Detect which cell encompasses the target text, then output its (X, Y) center coordinate. 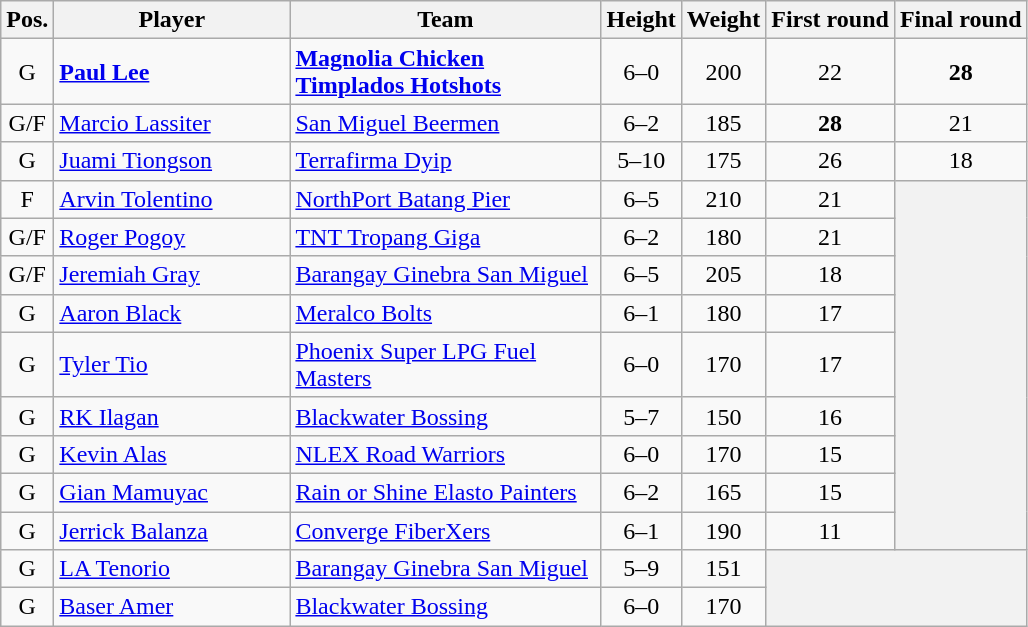
NLEX Road Warriors (446, 454)
151 (723, 569)
210 (723, 199)
San Miguel Beermen (446, 123)
NorthPort Batang Pier (446, 199)
Gian Mamuyac (172, 492)
150 (723, 416)
Converge FiberXers (446, 531)
22 (830, 72)
190 (723, 531)
F (28, 199)
Roger Pogoy (172, 237)
Team (446, 20)
16 (830, 416)
11 (830, 531)
Jerrick Balanza (172, 531)
LA Tenorio (172, 569)
Jeremiah Gray (172, 275)
5–7 (641, 416)
Marcio Lassiter (172, 123)
5–9 (641, 569)
Pos. (28, 20)
First round (830, 20)
Magnolia Chicken Timplados Hotshots (446, 72)
Paul Lee (172, 72)
Arvin Tolentino (172, 199)
Rain or Shine Elasto Painters (446, 492)
185 (723, 123)
Player (172, 20)
5–10 (641, 161)
Terrafirma Dyip (446, 161)
Weight (723, 20)
Kevin Alas (172, 454)
Aaron Black (172, 313)
175 (723, 161)
RK Ilagan (172, 416)
205 (723, 275)
Final round (960, 20)
Tyler Tio (172, 364)
165 (723, 492)
Juami Tiongson (172, 161)
26 (830, 161)
Height (641, 20)
TNT Tropang Giga (446, 237)
Baser Amer (172, 607)
Phoenix Super LPG Fuel Masters (446, 364)
200 (723, 72)
Meralco Bolts (446, 313)
